Return (X, Y) of the center of cell containing provided text 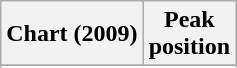
Chart (2009) (72, 34)
Peakposition (189, 34)
